Scan for the cell matching the given text and deliver its [X, Y] coordinate at center. 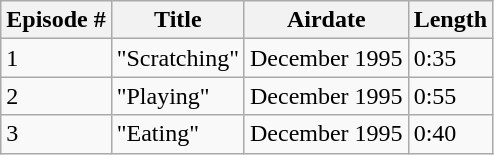
1 [56, 58]
"Playing" [178, 96]
Airdate [326, 20]
Length [450, 20]
Title [178, 20]
0:55 [450, 96]
"Scratching" [178, 58]
Episode # [56, 20]
3 [56, 134]
2 [56, 96]
"Eating" [178, 134]
0:35 [450, 58]
0:40 [450, 134]
